Identify which cell holds the provided text, then report its (x, y) central coordinate. 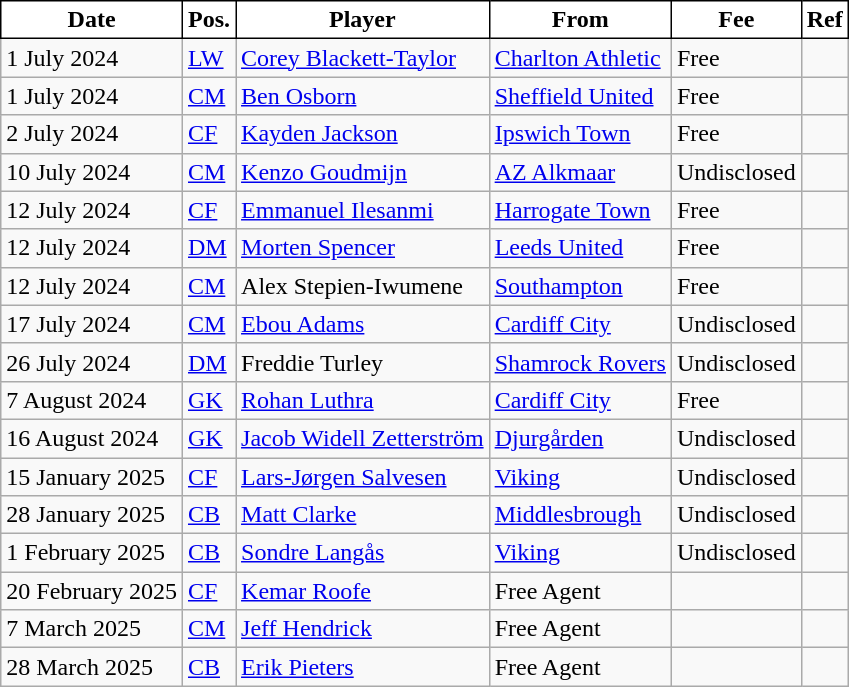
Player (363, 20)
1 February 2025 (92, 553)
Ref (824, 20)
28 January 2025 (92, 515)
Charlton Athletic (580, 58)
Jacob Widell Zetterström (363, 438)
Alex Stepien-Iwumene (363, 286)
From (580, 20)
2 July 2024 (92, 134)
Erik Pieters (363, 667)
Lars-Jørgen Salvesen (363, 477)
Sheffield United (580, 96)
Ebou Adams (363, 324)
7 March 2025 (92, 629)
7 August 2024 (92, 400)
15 January 2025 (92, 477)
Date (92, 20)
Jeff Hendrick (363, 629)
Morten Spencer (363, 248)
Ben Osborn (363, 96)
Sondre Langås (363, 553)
Kayden Jackson (363, 134)
AZ Alkmaar (580, 172)
Freddie Turley (363, 362)
Emmanuel Ilesanmi (363, 210)
Southampton (580, 286)
Shamrock Rovers (580, 362)
Fee (736, 20)
26 July 2024 (92, 362)
Ipswich Town (580, 134)
Harrogate Town (580, 210)
Kenzo Goudmijn (363, 172)
20 February 2025 (92, 591)
16 August 2024 (92, 438)
17 July 2024 (92, 324)
Corey Blackett-Taylor (363, 58)
Middlesbrough (580, 515)
10 July 2024 (92, 172)
Kemar Roofe (363, 591)
28 March 2025 (92, 667)
Rohan Luthra (363, 400)
Djurgården (580, 438)
Pos. (208, 20)
LW (208, 58)
Leeds United (580, 248)
Matt Clarke (363, 515)
